Find where the given text appears and provide that cell's center as [X, Y] coordinate. 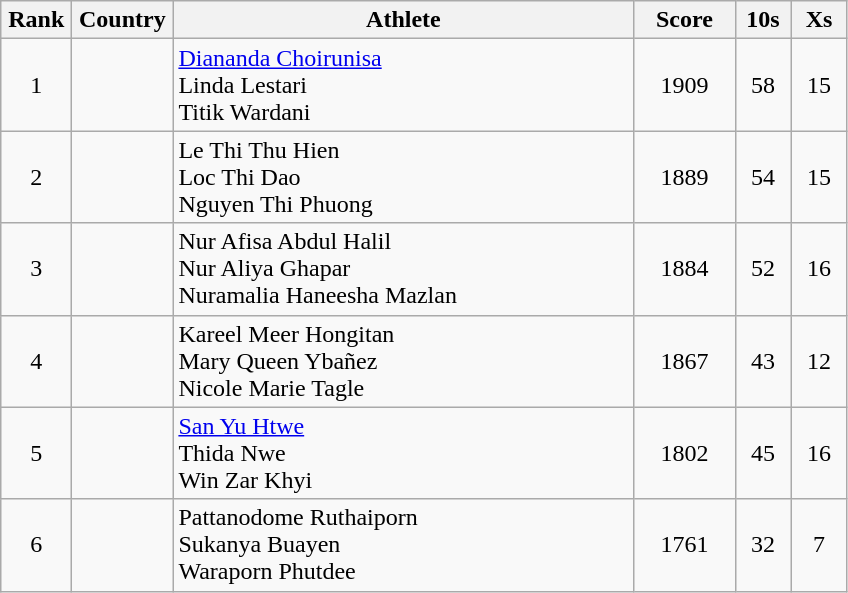
10s [763, 20]
52 [763, 269]
54 [763, 177]
45 [763, 453]
12 [819, 361]
7 [819, 545]
Pattanodome RuthaipornSukanya BuayenWaraporn Phutdee [404, 545]
1761 [684, 545]
Le Thi Thu HienLoc Thi DaoNguyen Thi Phuong [404, 177]
Nur Afisa Abdul HalilNur Aliya GhaparNuramalia Haneesha Mazlan [404, 269]
Country [122, 20]
1909 [684, 85]
San Yu HtweThida NweWin Zar Khyi [404, 453]
Kareel Meer HongitanMary Queen YbañezNicole Marie Tagle [404, 361]
43 [763, 361]
Athlete [404, 20]
1 [36, 85]
5 [36, 453]
1889 [684, 177]
1802 [684, 453]
6 [36, 545]
1867 [684, 361]
2 [36, 177]
Xs [819, 20]
1884 [684, 269]
58 [763, 85]
Score [684, 20]
4 [36, 361]
3 [36, 269]
32 [763, 545]
Diananda ChoirunisaLinda LestariTitik Wardani [404, 85]
Rank [36, 20]
